Return the [X, Y] coordinate for the center point of the cell that contains the specified text.  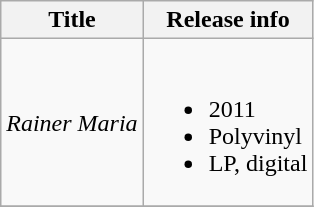
2011PolyvinylLP, digital [228, 122]
Release info [228, 20]
Rainer Maria [72, 122]
Title [72, 20]
